Extract the (x, y) coordinate from the center of the cell holding the provided text.  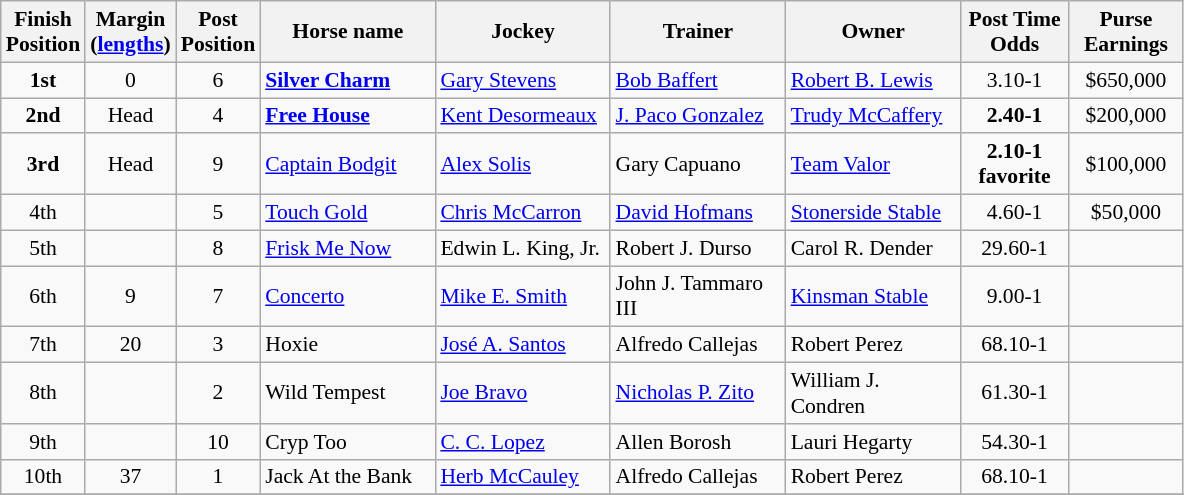
4th (43, 213)
Concerto (348, 296)
Bob Baffert (698, 80)
1 (218, 477)
3.10-1 (1015, 80)
John J. Tammaro III (698, 296)
Robert B. Lewis (874, 80)
Lauri Hegarty (874, 442)
Team Valor (874, 164)
37 (130, 477)
Allen Borosh (698, 442)
Post Time Odds (1015, 32)
10th (43, 477)
David Hofmans (698, 213)
Margin (lengths) (130, 32)
6 (218, 80)
5th (43, 248)
J. Paco Gonzalez (698, 116)
Wild Tempest (348, 394)
Jack At the Bank (348, 477)
3rd (43, 164)
Alex Solis (522, 164)
29.60-1 (1015, 248)
2.40-1 (1015, 116)
C. C. Lopez (522, 442)
61.30-1 (1015, 394)
Purse Earnings (1126, 32)
2nd (43, 116)
Gary Capuano (698, 164)
Frisk Me Now (348, 248)
Hoxie (348, 345)
6th (43, 296)
4.60-1 (1015, 213)
Stonerside Stable (874, 213)
Carol R. Dender (874, 248)
Post Position (218, 32)
Chris McCarron (522, 213)
Kent Desormeaux (522, 116)
José A. Santos (522, 345)
4 (218, 116)
Edwin L. King, Jr. (522, 248)
10 (218, 442)
Jockey (522, 32)
0 (130, 80)
5 (218, 213)
2 (218, 394)
1st (43, 80)
7 (218, 296)
Touch Gold (348, 213)
9.00-1 (1015, 296)
Trudy McCaffery (874, 116)
20 (130, 345)
Nicholas P. Zito (698, 394)
Finish Position (43, 32)
William J. Condren (874, 394)
3 (218, 345)
Trainer (698, 32)
Horse name (348, 32)
Herb McCauley (522, 477)
Owner (874, 32)
9th (43, 442)
Robert J. Durso (698, 248)
$200,000 (1126, 116)
8 (218, 248)
Joe Bravo (522, 394)
Silver Charm (348, 80)
54.30-1 (1015, 442)
Mike E. Smith (522, 296)
Gary Stevens (522, 80)
$650,000 (1126, 80)
Kinsman Stable (874, 296)
Free House (348, 116)
8th (43, 394)
Captain Bodgit (348, 164)
7th (43, 345)
$100,000 (1126, 164)
2.10-1 favorite (1015, 164)
$50,000 (1126, 213)
Cryp Too (348, 442)
